Capture the cell that displays the provided text and extract its (X, Y) central coordinate. 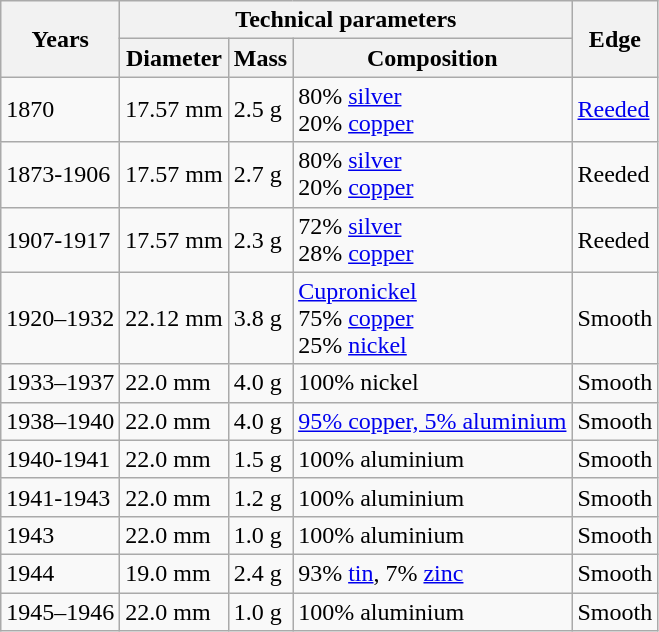
1907-1917 (60, 240)
1944 (60, 573)
1873-1906 (60, 174)
72% silver 28% copper (432, 240)
93% tin, 7% zinc (432, 573)
1940-1941 (60, 459)
2.5 g (260, 110)
1870 (60, 110)
95% copper, 5% aluminium (432, 421)
Diameter (174, 58)
1943 (60, 535)
Cupronickel75% copper25% nickel (432, 318)
2.4 g (260, 573)
2.3 g (260, 240)
1945–1946 (60, 611)
100% nickel (432, 383)
1.5 g (260, 459)
1941-1943 (60, 497)
1.2 g (260, 497)
1938–1940 (60, 421)
1920–1932 (60, 318)
Composition (432, 58)
2.7 g (260, 174)
Mass (260, 58)
3.8 g (260, 318)
Technical parameters (346, 20)
1933–1937 (60, 383)
22.12 mm (174, 318)
Years (60, 39)
19.0 mm (174, 573)
Edge (615, 39)
